Identify which cell holds the provided text, then report its (x, y) central coordinate. 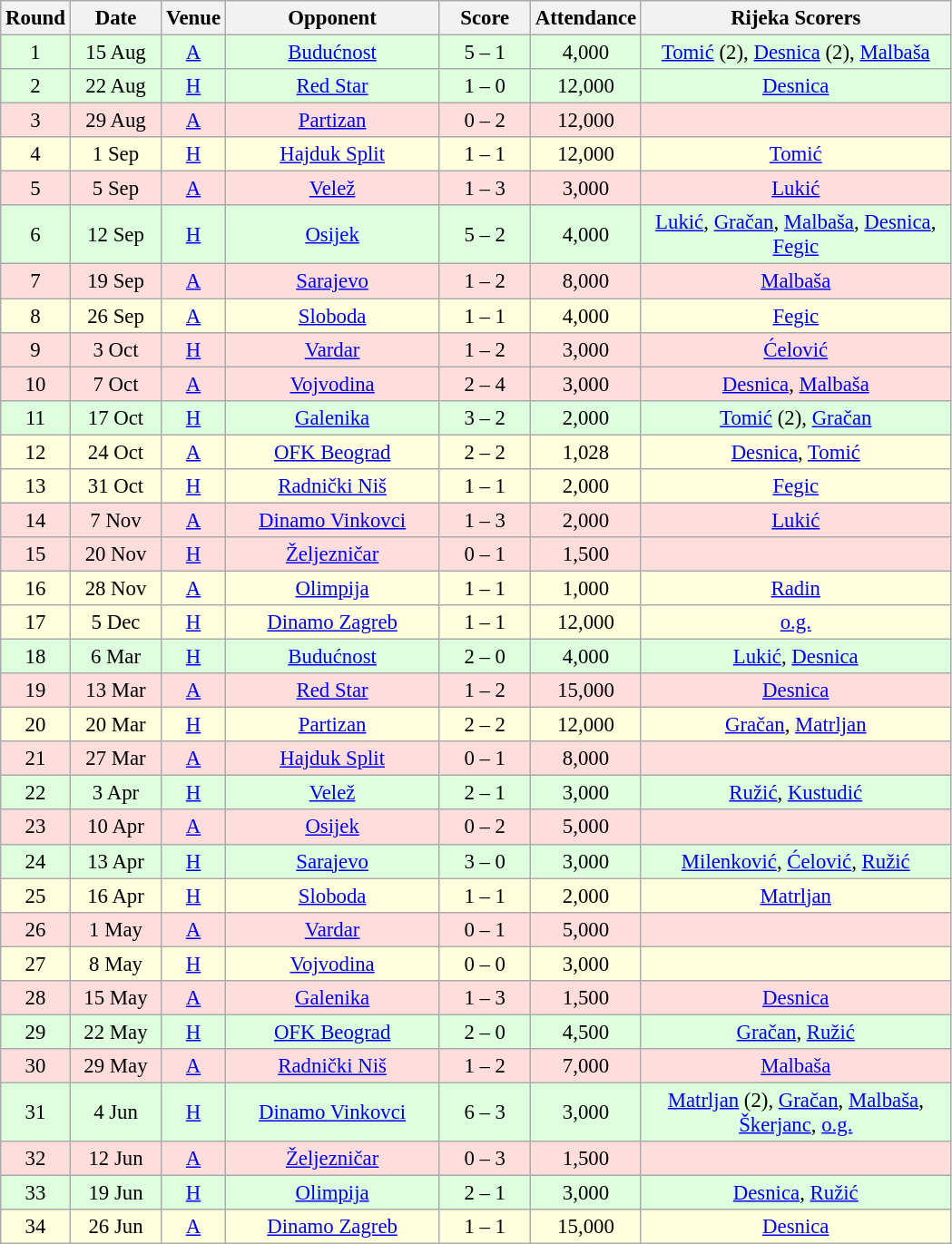
8 May (116, 964)
31 Oct (116, 486)
0 – 3 (485, 1159)
12 (35, 452)
20 Nov (116, 554)
20 (35, 725)
24 (35, 861)
15 (35, 554)
26 Sep (116, 316)
12 Jun (116, 1159)
23 (35, 828)
Gračan, Ružić (795, 1032)
Tomić (2), Gračan (795, 417)
20 Mar (116, 725)
3 – 2 (485, 417)
Opponent (332, 18)
Matrljan (2), Gračan, Malbaša, Škerjanc, o.g. (795, 1112)
2 – 4 (485, 384)
4,500 (586, 1032)
34 (35, 1227)
13 Apr (116, 861)
19 Jun (116, 1193)
17 Oct (116, 417)
26 (35, 929)
22 Aug (116, 86)
8 (35, 316)
6 Mar (116, 657)
13 (35, 486)
Attendance (586, 18)
29 May (116, 1066)
26 Jun (116, 1227)
4 Jun (116, 1112)
27 Mar (116, 759)
Gračan, Matrljan (795, 725)
1 May (116, 929)
6 – 3 (485, 1112)
7 Oct (116, 384)
7 Nov (116, 520)
19 (35, 691)
7 (35, 281)
12 Sep (116, 234)
Tomić (2), Desnica (2), Malbaša (795, 53)
Lukić, Desnica (795, 657)
24 Oct (116, 452)
Matrljan (795, 896)
3 (35, 121)
Rijeka Scorers (795, 18)
1,028 (586, 452)
Venue (194, 18)
Round (35, 18)
3 – 0 (485, 861)
1 Sep (116, 154)
1 – 0 (485, 86)
27 (35, 964)
17 (35, 622)
Ćelović (795, 349)
Date (116, 18)
5 Dec (116, 622)
5 Sep (116, 189)
3 Oct (116, 349)
16 (35, 588)
31 (35, 1112)
15 Aug (116, 53)
0 – 0 (485, 964)
4 (35, 154)
Tomić (795, 154)
3 Apr (116, 793)
Radin (795, 588)
33 (35, 1193)
25 (35, 896)
Desnica, Malbaša (795, 384)
Desnica, Ružić (795, 1193)
32 (35, 1159)
22 May (116, 1032)
30 (35, 1066)
Milenković, Ćelović, Ružić (795, 861)
11 (35, 417)
14 (35, 520)
6 (35, 234)
5 – 2 (485, 234)
10 (35, 384)
22 (35, 793)
7,000 (586, 1066)
5 (35, 189)
29 (35, 1032)
5 – 1 (485, 53)
28 Nov (116, 588)
10 Apr (116, 828)
1,000 (586, 588)
19 Sep (116, 281)
16 Apr (116, 896)
29 Aug (116, 121)
28 (35, 998)
13 Mar (116, 691)
Score (485, 18)
15 May (116, 998)
Desnica, Tomić (795, 452)
o.g. (795, 622)
18 (35, 657)
Lukić, Gračan, Malbaša, Desnica, Fegic (795, 234)
21 (35, 759)
9 (35, 349)
1 (35, 53)
Ružić, Kustudić (795, 793)
2 (35, 86)
